Return [x, y] of the center of cell containing provided text 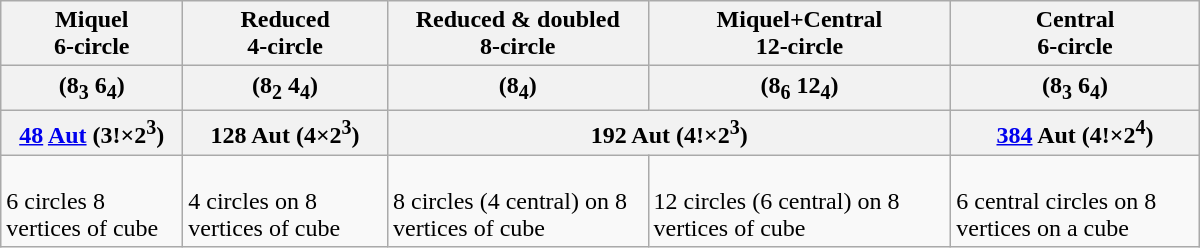
Central6-circle [1075, 34]
(86 124) [800, 88]
Miquel+Central12-circle [800, 34]
Reduced4-circle [286, 34]
6 central circles on 8 vertices on a cube [1075, 201]
192 Aut (4!×23) [668, 132]
(82 44) [286, 88]
Miquel6-circle [92, 34]
(84) [518, 88]
128 Aut (4×23) [286, 132]
6 circles 8 vertices of cube [92, 201]
8 circles (4 central) on 8 vertices of cube [518, 201]
48 Aut (3!×23) [92, 132]
12 circles (6 central) on 8 vertices of cube [800, 201]
Reduced & doubled8-circle [518, 34]
384 Aut (4!×24) [1075, 132]
4 circles on 8 vertices of cube [286, 201]
